Search for the cell housing the specified text and yield its (x, y) center coordinate. 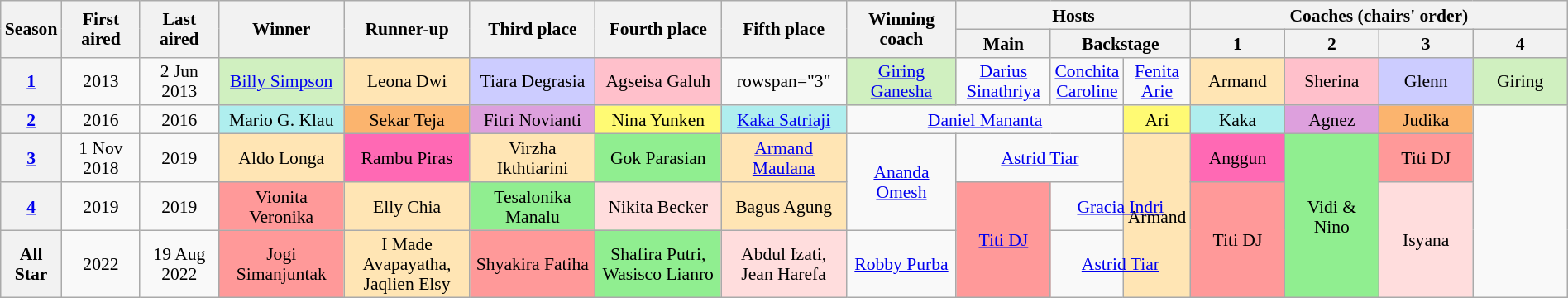
1 Nov 2018 (101, 158)
Gracia Indri (1120, 206)
Kaka (1237, 120)
Season (31, 29)
Darius Sinathriya (1003, 81)
Sherina (1331, 81)
Gok Parasian (658, 158)
Nina Yunken (658, 120)
Runner-up (407, 29)
19 Aug 2022 (179, 264)
Kaka Satriaji (784, 120)
Robby Purba (901, 264)
Hosts (1073, 15)
Fenita Arie (1158, 81)
Judika (1426, 120)
Giring (1520, 81)
Leona Dwi (407, 81)
Rambu Piras (407, 158)
Isyana (1426, 240)
Armand Maulana (784, 158)
2013 (101, 81)
Ari (1158, 120)
Nikita Becker (658, 206)
2 Jun 2013 (179, 81)
Daniel Mananta (986, 120)
Winner (281, 29)
Shyakira Fatiha (533, 264)
Aldo Longa (281, 158)
Giring Ganesha (901, 81)
Tesalonika Manalu (533, 206)
Billy Simpson (281, 81)
Vidi & Nino (1331, 216)
Coaches (chairs' order) (1379, 15)
Abdul Izati, Jean Harefa (784, 264)
I Made Avapayatha, Jaqlien Elsy (407, 264)
Sekar Teja (407, 120)
Mario G. Klau (281, 120)
Ananda Omesh (901, 182)
Conchita Caroline (1087, 81)
Bagus Agung (784, 206)
Shafira Putri, Wasisco Lianro (658, 264)
Elly Chia (407, 206)
Fifth place (784, 29)
Vionita Veronika (281, 206)
Fourth place (658, 29)
Winning coach (901, 29)
Third place (533, 29)
All Star (31, 264)
Fitri Novianti (533, 120)
Jogi Simanjuntak (281, 264)
Virzha Ikthtiarini (533, 158)
Agnez (1331, 120)
Anggun (1237, 158)
Backstage (1120, 43)
rowspan="3" (784, 81)
Glenn (1426, 81)
2022 (101, 264)
Main (1003, 43)
Tiara Degrasia (533, 81)
Agseisa Galuh (658, 81)
Last aired (179, 29)
First aired (101, 29)
